Locate the cell with the specified text and output its [X, Y] center coordinate. 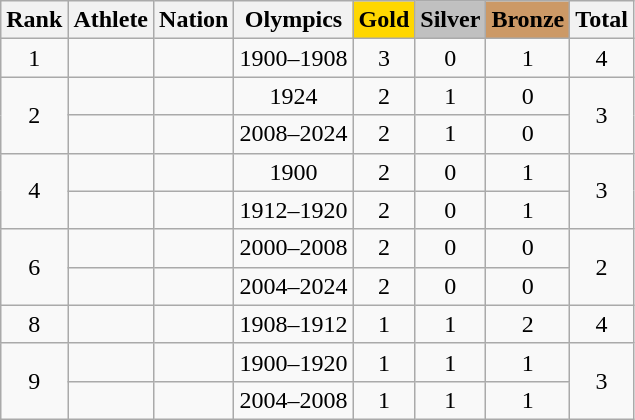
Gold [384, 20]
Athlete [111, 20]
1900–1920 [294, 362]
Nation [194, 20]
2000–2008 [294, 248]
Olympics [294, 20]
Rank [34, 20]
2008–2024 [294, 134]
2004–2008 [294, 400]
Total [602, 20]
1900–1908 [294, 58]
Bronze [528, 20]
1900 [294, 172]
1912–1920 [294, 210]
1924 [294, 96]
6 [34, 267]
2004–2024 [294, 286]
1908–1912 [294, 324]
9 [34, 381]
8 [34, 324]
Silver [450, 20]
